Output the [x, y] coordinate of the center of the cell containing the given text.  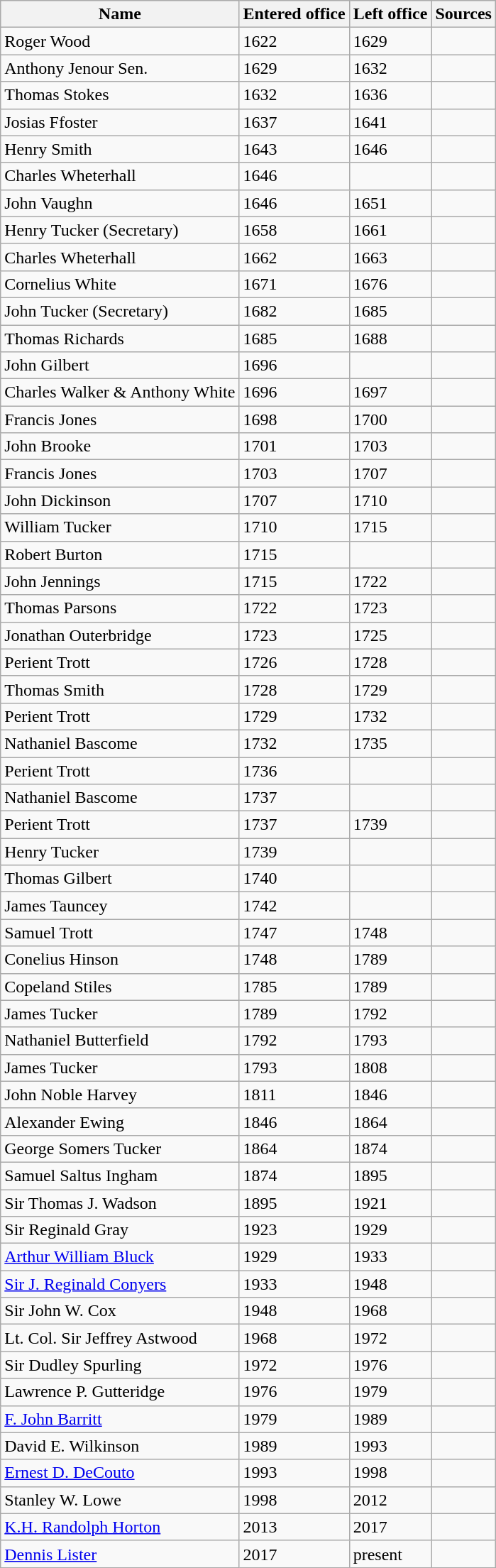
F. John Barritt [120, 1419]
Arthur William Bluck [120, 1257]
Josias Ffoster [120, 122]
1735 [390, 743]
1740 [294, 879]
Sir Reginald Gray [120, 1230]
1698 [294, 420]
1747 [294, 933]
Thomas Stokes [120, 95]
1671 [294, 284]
James Tauncey [120, 906]
1923 [294, 1230]
Henry Tucker (Secretary) [120, 230]
1700 [390, 420]
1736 [294, 770]
Conelius Hinson [120, 960]
2013 [294, 1527]
Henry Tucker [120, 852]
Entered office [294, 14]
Henry Smith [120, 149]
1811 [294, 1095]
Robert Burton [120, 554]
John Brooke [120, 446]
1697 [390, 393]
Alexander Ewing [120, 1122]
Sir Thomas J. Wadson [120, 1203]
Roger Wood [120, 41]
Anthony Jenour Sen. [120, 68]
John Vaughn [120, 203]
1622 [294, 41]
Name [120, 14]
1637 [294, 122]
1701 [294, 446]
John Gilbert [120, 366]
Nathaniel Butterfield [120, 1041]
Jonathan Outerbridge [120, 635]
Sir Dudley Spurling [120, 1365]
1651 [390, 203]
Thomas Gilbert [120, 879]
K.H. Randolph Horton [120, 1527]
1808 [390, 1068]
2012 [390, 1500]
Sources [464, 14]
Copeland Stiles [120, 987]
John Tucker (Secretary) [120, 311]
1663 [390, 257]
Lt. Col. Sir Jeffrey Astwood [120, 1338]
1682 [294, 311]
George Somers Tucker [120, 1148]
1742 [294, 906]
1921 [390, 1203]
present [390, 1554]
Samuel Trott [120, 933]
Lawrence P. Gutteridge [120, 1392]
John Jennings [120, 581]
Ernest D. DeCouto [120, 1473]
1726 [294, 662]
Thomas Richards [120, 339]
1662 [294, 257]
David E. Wilkinson [120, 1446]
Sir John W. Cox [120, 1311]
Samuel Saltus Ingham [120, 1175]
1636 [390, 95]
William Tucker [120, 527]
John Noble Harvey [120, 1095]
1676 [390, 284]
Dennis Lister [120, 1554]
1785 [294, 987]
Charles Walker & Anthony White [120, 393]
1688 [390, 339]
Cornelius White [120, 284]
1661 [390, 230]
1658 [294, 230]
Thomas Parsons [120, 608]
Thomas Smith [120, 689]
Left office [390, 14]
1641 [390, 122]
Stanley W. Lowe [120, 1500]
Sir J. Reginald Conyers [120, 1284]
John Dickinson [120, 500]
1725 [390, 635]
1643 [294, 149]
